Identify which cell holds the provided text, then report its [X, Y] central coordinate. 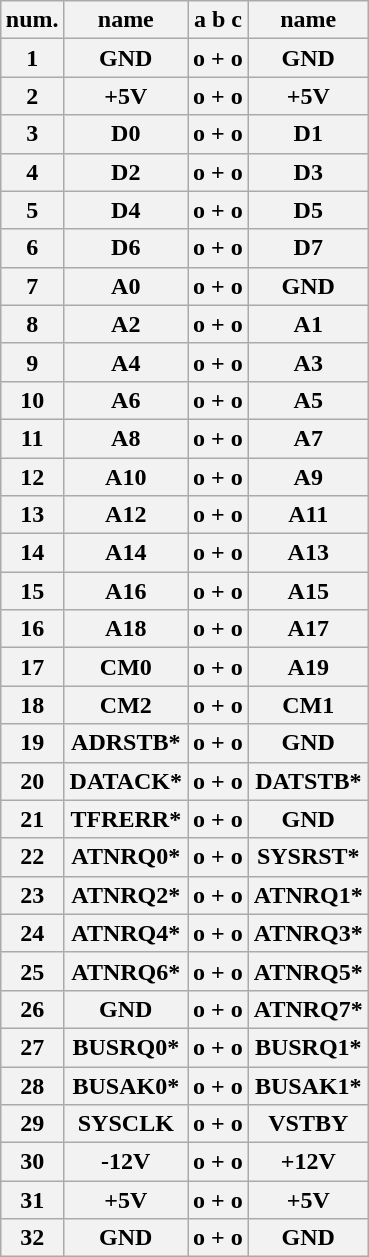
A12 [126, 515]
27 [32, 1047]
D7 [308, 248]
25 [32, 971]
BUSRQ1* [308, 1047]
D3 [308, 172]
10 [32, 400]
D1 [308, 134]
A19 [308, 667]
TFRERR* [126, 819]
29 [32, 1124]
A8 [126, 438]
13 [32, 515]
5 [32, 210]
20 [32, 781]
A13 [308, 553]
32 [32, 1238]
12 [32, 477]
A14 [126, 553]
7 [32, 286]
ATNRQ7* [308, 1009]
9 [32, 362]
21 [32, 819]
A1 [308, 324]
8 [32, 324]
31 [32, 1200]
A15 [308, 591]
VSTBY [308, 1124]
22 [32, 857]
ATNRQ3* [308, 933]
A9 [308, 477]
A16 [126, 591]
1 [32, 58]
BUSAK0* [126, 1085]
26 [32, 1009]
a b c [218, 20]
17 [32, 667]
D4 [126, 210]
D6 [126, 248]
DATACK* [126, 781]
18 [32, 705]
D5 [308, 210]
D0 [126, 134]
24 [32, 933]
30 [32, 1162]
A4 [126, 362]
A10 [126, 477]
3 [32, 134]
SYSRST* [308, 857]
CM0 [126, 667]
ATNRQ5* [308, 971]
A18 [126, 629]
D2 [126, 172]
SYSCLK [126, 1124]
2 [32, 96]
A3 [308, 362]
A17 [308, 629]
ATNRQ4* [126, 933]
ATNRQ2* [126, 895]
BUSAK1* [308, 1085]
A11 [308, 515]
28 [32, 1085]
14 [32, 553]
A6 [126, 400]
+12V [308, 1162]
A0 [126, 286]
4 [32, 172]
ATNRQ6* [126, 971]
CM1 [308, 705]
ATNRQ0* [126, 857]
16 [32, 629]
ATNRQ1* [308, 895]
A2 [126, 324]
DATSTB* [308, 781]
-12V [126, 1162]
num. [32, 20]
15 [32, 591]
CM2 [126, 705]
11 [32, 438]
23 [32, 895]
ADRSTB* [126, 743]
19 [32, 743]
A7 [308, 438]
BUSRQ0* [126, 1047]
6 [32, 248]
A5 [308, 400]
